Return the (x, y) coordinate for the center point of the cell that contains the specified text.  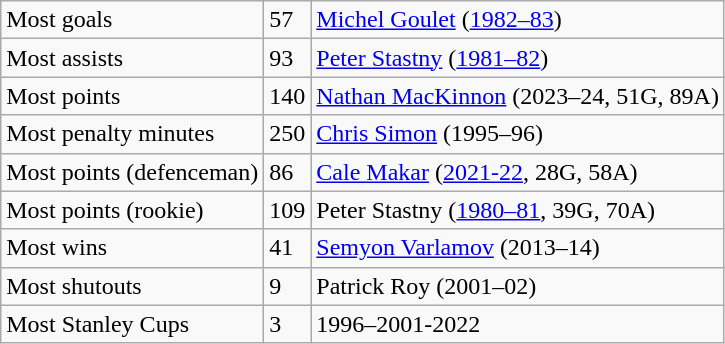
140 (288, 96)
93 (288, 58)
86 (288, 172)
Most Stanley Cups (132, 324)
57 (288, 20)
Peter Stastny (1980–81, 39G, 70A) (518, 210)
Most wins (132, 248)
Nathan MacKinnon (2023–24, 51G, 89A) (518, 96)
Most assists (132, 58)
9 (288, 286)
1996–2001-2022 (518, 324)
109 (288, 210)
Chris Simon (1995–96) (518, 134)
Most shutouts (132, 286)
Cale Makar (2021-22, 28G, 58A) (518, 172)
3 (288, 324)
Michel Goulet (1982–83) (518, 20)
250 (288, 134)
Semyon Varlamov (2013–14) (518, 248)
Patrick Roy (2001–02) (518, 286)
Most points (132, 96)
Most penalty minutes (132, 134)
41 (288, 248)
Most goals (132, 20)
Most points (rookie) (132, 210)
Most points (defenceman) (132, 172)
Peter Stastny (1981–82) (518, 58)
